Determine the (X, Y) coordinate at the center of the cell enclosing the given text.  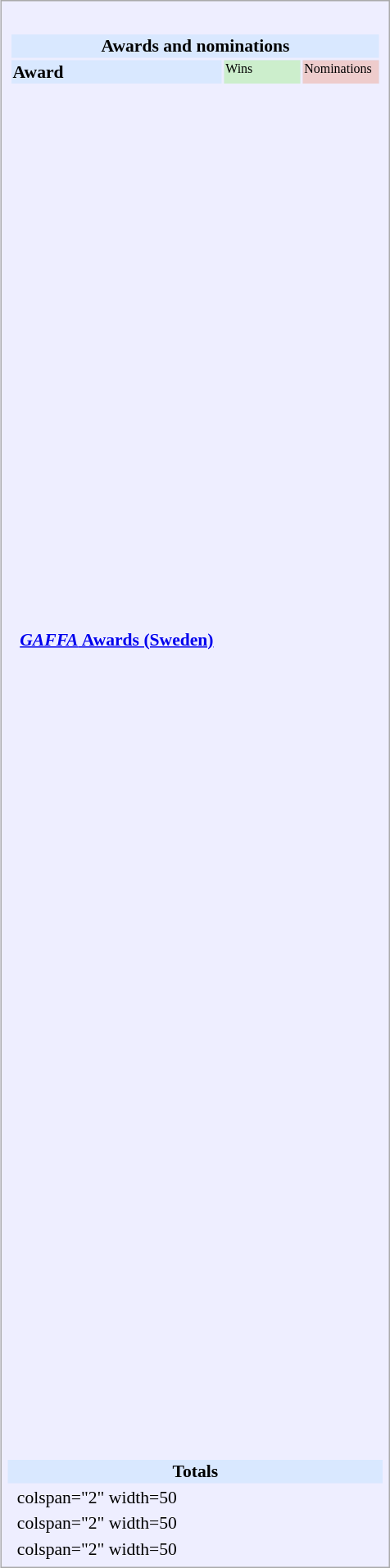
Awards and nominations (195, 46)
Wins (262, 71)
Award (116, 71)
Nominations (341, 71)
Awards and nominations Award Wins Nominations GAFFA Awards (Sweden) (196, 734)
GAFFA Awards (Sweden) (116, 639)
Totals (196, 1471)
